From the cell containing the given text, extract its center point as (X, Y) coordinate. 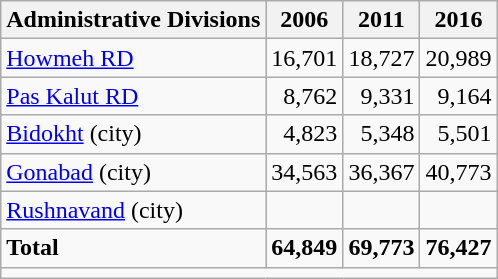
9,331 (382, 96)
Howmeh RD (134, 58)
16,701 (304, 58)
Pas Kalut RD (134, 96)
69,773 (382, 248)
34,563 (304, 172)
5,348 (382, 134)
Bidokht (city) (134, 134)
20,989 (458, 58)
2006 (304, 20)
76,427 (458, 248)
18,727 (382, 58)
36,367 (382, 172)
64,849 (304, 248)
Gonabad (city) (134, 172)
4,823 (304, 134)
8,762 (304, 96)
Administrative Divisions (134, 20)
40,773 (458, 172)
2011 (382, 20)
2016 (458, 20)
Rushnavand (city) (134, 210)
5,501 (458, 134)
9,164 (458, 96)
Total (134, 248)
